Provide the (x, y) coordinate of the cell's center where the given text is located.  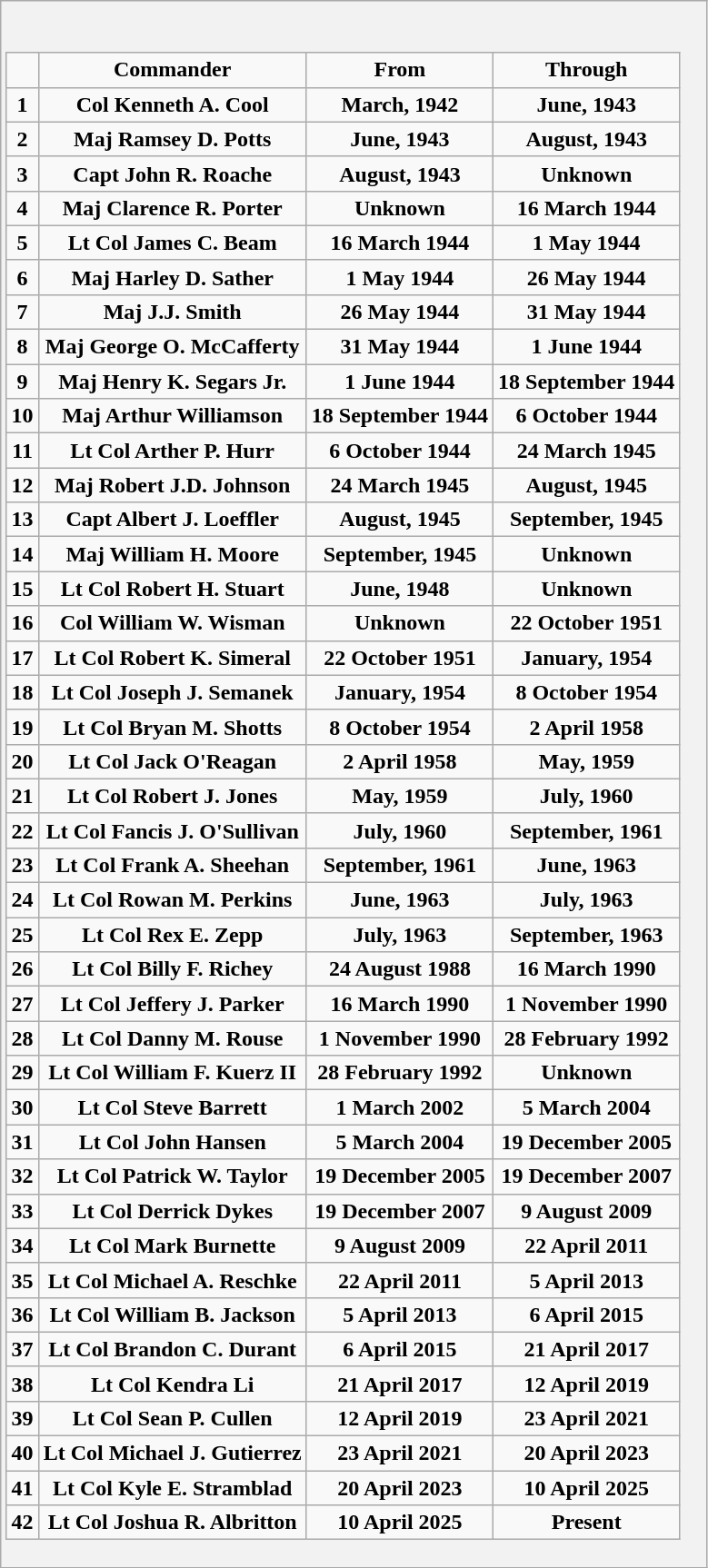
Col William W. Wisman (173, 623)
Lt Col Michael J. Gutierrez (173, 1454)
Lt Col Jack O'Reagan (173, 761)
Maj William H. Moore (173, 554)
1 March 2002 (400, 1107)
15 (22, 589)
7 (22, 312)
June, 1948 (400, 589)
Lt Col Rex E. Zepp (173, 935)
32 (22, 1176)
4 (22, 208)
Lt Col Mark Burnette (173, 1245)
Lt Col Arther P. Hurr (173, 451)
Lt Col Joseph J. Semanek (173, 692)
21 (22, 796)
Lt Col Robert J. Jones (173, 796)
Lt Col Jeffery J. Parker (173, 1004)
34 (22, 1245)
24 (22, 900)
12 (22, 485)
41 (22, 1488)
Lt Col Bryan M. Shotts (173, 727)
17 (22, 658)
Through (587, 70)
20 (22, 761)
2 (22, 139)
Present (587, 1523)
Maj Ramsey D. Potts (173, 139)
13 (22, 520)
Lt Col Danny M. Rouse (173, 1038)
27 (22, 1004)
39 (22, 1418)
19 (22, 727)
Lt Col Sean P. Cullen (173, 1418)
Lt Col Steve Barrett (173, 1107)
Lt Col Patrick W. Taylor (173, 1176)
Lt Col Fancis J. O'Sullivan (173, 830)
Lt Col William F. Kuerz II (173, 1073)
29 (22, 1073)
23 (22, 865)
Lt Col William B. Jackson (173, 1315)
Maj George O. McCafferty (173, 347)
Capt Albert J. Loeffler (173, 520)
September, 1963 (587, 935)
16 (22, 623)
Lt Col James C. Beam (173, 243)
Lt Col Kendra Li (173, 1384)
Maj Arthur Williamson (173, 416)
6 (22, 277)
1 (22, 104)
Commander (173, 70)
Lt Col Robert K. Simeral (173, 658)
8 (22, 347)
Lt Col Frank A. Sheehan (173, 865)
Maj Harley D. Sather (173, 277)
5 (22, 243)
Lt Col Billy F. Richey (173, 969)
10 (22, 416)
40 (22, 1454)
18 (22, 692)
Lt Col Michael A. Reschke (173, 1280)
Lt Col Robert H. Stuart (173, 589)
Capt John R. Roache (173, 174)
35 (22, 1280)
Col Kenneth A. Cool (173, 104)
Maj J.J. Smith (173, 312)
37 (22, 1349)
Lt Col Rowan M. Perkins (173, 900)
Lt Col John Hansen (173, 1142)
3 (22, 174)
Lt Col Brandon C. Durant (173, 1349)
22 (22, 830)
33 (22, 1211)
28 (22, 1038)
Lt Col Derrick Dykes (173, 1211)
Maj Clarence R. Porter (173, 208)
38 (22, 1384)
9 (22, 382)
Maj Henry K. Segars Jr. (173, 382)
25 (22, 935)
From (400, 70)
26 (22, 969)
Maj Robert J.D. Johnson (173, 485)
Lt Col Joshua R. Albritton (173, 1523)
11 (22, 451)
36 (22, 1315)
14 (22, 554)
30 (22, 1107)
31 (22, 1142)
24 August 1988 (400, 969)
March, 1942 (400, 104)
42 (22, 1523)
Lt Col Kyle E. Stramblad (173, 1488)
